Extract the [X, Y] coordinate from the center of the cell holding the provided text.  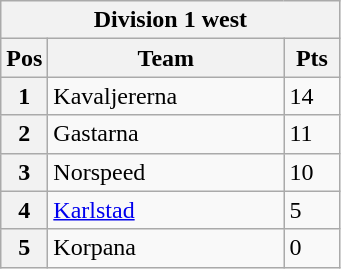
11 [312, 134]
Division 1 west [170, 20]
Korpana [166, 248]
Pos [24, 58]
14 [312, 96]
Team [166, 58]
3 [24, 172]
Karlstad [166, 210]
0 [312, 248]
2 [24, 134]
Kavaljererna [166, 96]
4 [24, 210]
10 [312, 172]
Gastarna [166, 134]
1 [24, 96]
Norspeed [166, 172]
Pts [312, 58]
